Output the [x, y] coordinate of the center of the cell containing the given text.  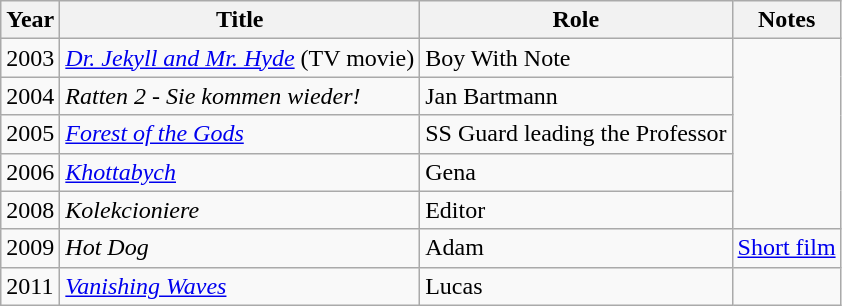
Role [576, 20]
Hot Dog [240, 248]
Notes [786, 20]
Dr. Jekyll and Mr. Hyde (TV movie) [240, 58]
Short film [786, 248]
SS Guard leading the Professor [576, 134]
2004 [30, 96]
Kolekcioniere [240, 210]
Khottabych [240, 172]
2011 [30, 286]
Adam [576, 248]
Ratten 2 - Sie kommen wieder! [240, 96]
Vanishing Waves [240, 286]
Gena [576, 172]
Jan Bartmann [576, 96]
Title [240, 20]
Forest of the Gods [240, 134]
Editor [576, 210]
2003 [30, 58]
Boy With Note [576, 58]
2009 [30, 248]
2006 [30, 172]
Lucas [576, 286]
2005 [30, 134]
Year [30, 20]
2008 [30, 210]
